Return the (X, Y) coordinate for the center point of the cell that contains the specified text.  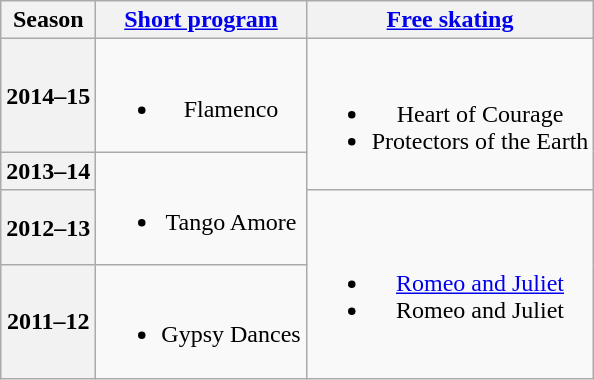
2012–13 (48, 228)
Short program (201, 20)
Free skating (450, 20)
2013–14 (48, 171)
Heart of Courage Protectors of the Earth (450, 114)
2014–15 (48, 96)
Gypsy Dances (201, 322)
Season (48, 20)
Romeo and Juliet Romeo and Juliet (450, 284)
Flamenco (201, 96)
2011–12 (48, 322)
Tango Amore (201, 208)
